Identify which cell holds the provided text, then report its (X, Y) central coordinate. 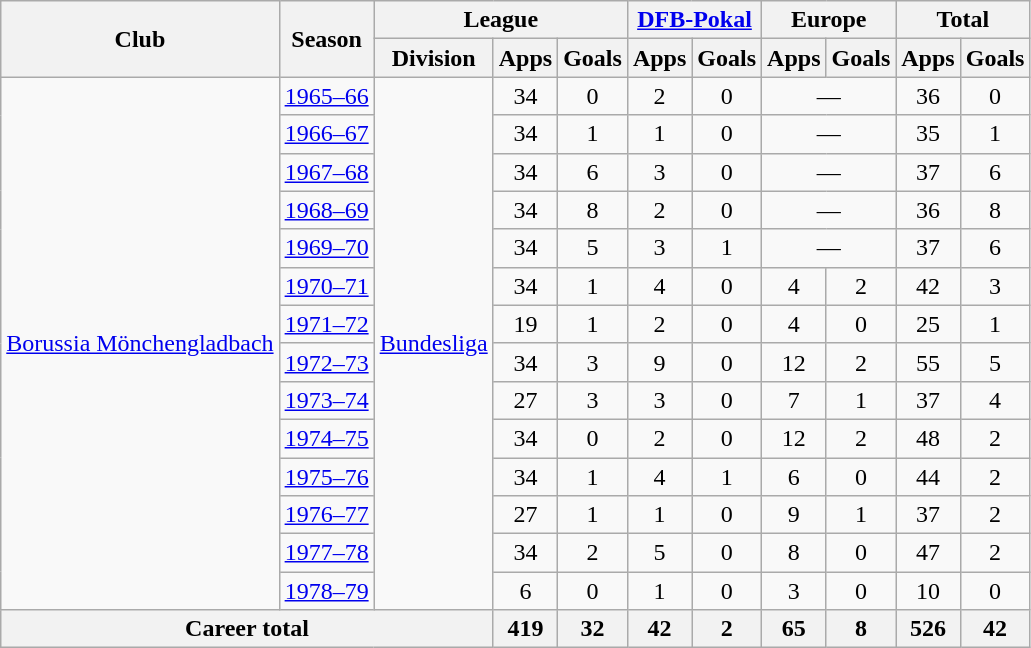
1968–69 (326, 210)
Borussia Mönchengladbach (140, 344)
1975–76 (326, 477)
35 (928, 134)
1977–78 (326, 553)
55 (928, 362)
10 (928, 591)
Career total (247, 629)
65 (794, 629)
526 (928, 629)
Total (963, 20)
1971–72 (326, 324)
47 (928, 553)
1973–74 (326, 400)
1966–67 (326, 134)
Division (434, 58)
DFB-Pokal (694, 20)
Season (326, 39)
48 (928, 438)
1974–75 (326, 438)
19 (525, 324)
Club (140, 39)
1969–70 (326, 248)
1970–71 (326, 286)
1972–73 (326, 362)
25 (928, 324)
Europe (829, 20)
44 (928, 477)
League (500, 20)
32 (593, 629)
1976–77 (326, 515)
1965–66 (326, 96)
7 (794, 400)
419 (525, 629)
1978–79 (326, 591)
Bundesliga (434, 344)
1967–68 (326, 172)
